Locate the cell with the specified text and output its (X, Y) center coordinate. 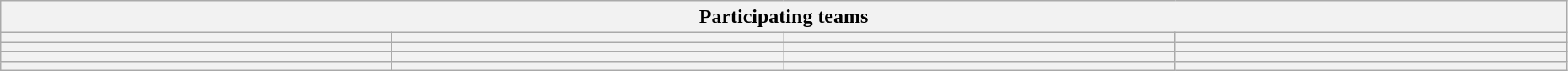
Participating teams (784, 17)
